Output the [x, y] coordinate of the center of the cell containing the given text.  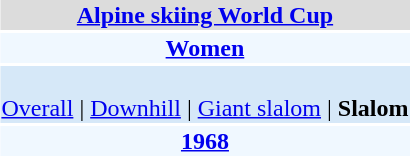
Alpine skiing World Cup [205, 15]
Overall | Downhill | Giant slalom | Slalom [205, 94]
Women [205, 48]
1968 [205, 141]
